Detect which cell encompasses the target text, then output its [X, Y] center coordinate. 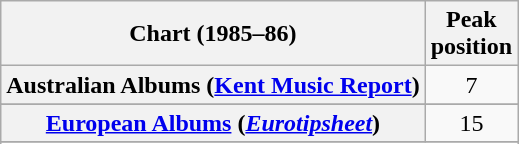
Peakposition [471, 34]
7 [471, 85]
Australian Albums (Kent Music Report) [213, 85]
European Albums (Eurotipsheet) [213, 123]
Chart (1985–86) [213, 34]
15 [471, 123]
